Capture the cell that displays the provided text and extract its [X, Y] central coordinate. 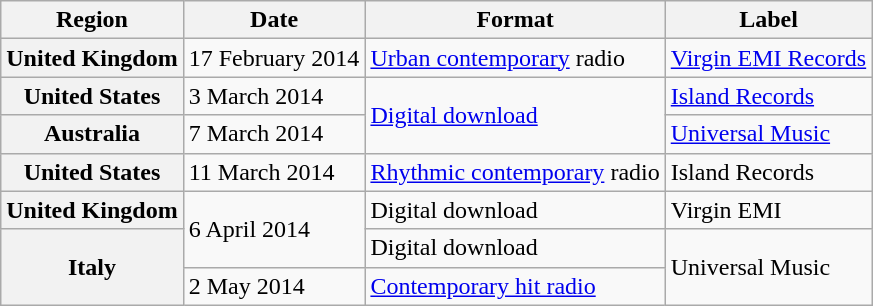
Date [274, 20]
Urban contemporary radio [515, 58]
7 March 2014 [274, 134]
Label [768, 20]
Italy [92, 267]
Contemporary hit radio [515, 286]
Region [92, 20]
17 February 2014 [274, 58]
2 May 2014 [274, 286]
Format [515, 20]
11 March 2014 [274, 172]
Rhythmic contemporary radio [515, 172]
Australia [92, 134]
3 March 2014 [274, 96]
Virgin EMI Records [768, 58]
Virgin EMI [768, 210]
6 April 2014 [274, 229]
